Provide the [X, Y] coordinate of the cell's center where the given text is located.  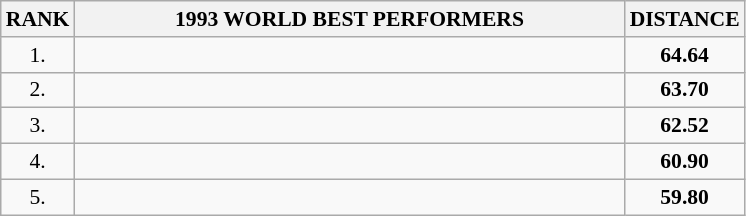
DISTANCE [685, 19]
63.70 [685, 90]
1. [38, 55]
2. [38, 90]
5. [38, 197]
3. [38, 126]
1993 WORLD BEST PERFORMERS [349, 19]
64.64 [685, 55]
60.90 [685, 162]
62.52 [685, 126]
RANK [38, 19]
4. [38, 162]
59.80 [685, 197]
